Find where the given text appears and provide that cell's center as (X, Y) coordinate. 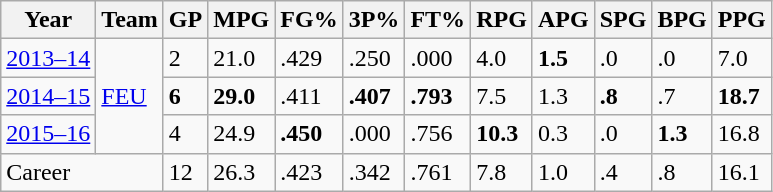
.423 (309, 172)
GP (185, 20)
3P% (374, 20)
12 (185, 172)
Team (130, 20)
Year (48, 20)
7.8 (502, 172)
0.3 (563, 134)
APG (563, 20)
.793 (438, 96)
4.0 (502, 58)
18.7 (742, 96)
FT% (438, 20)
16.8 (742, 134)
7.5 (502, 96)
29.0 (242, 96)
BPG (682, 20)
.7 (682, 96)
SPG (623, 20)
2 (185, 58)
FEU (130, 96)
.4 (623, 172)
6 (185, 96)
1.5 (563, 58)
PPG (742, 20)
.342 (374, 172)
.756 (438, 134)
.407 (374, 96)
2015–16 (48, 134)
.250 (374, 58)
MPG (242, 20)
FG% (309, 20)
.429 (309, 58)
24.9 (242, 134)
1.0 (563, 172)
RPG (502, 20)
21.0 (242, 58)
.761 (438, 172)
.411 (309, 96)
.450 (309, 134)
2013–14 (48, 58)
2014–15 (48, 96)
7.0 (742, 58)
Career (82, 172)
16.1 (742, 172)
4 (185, 134)
26.3 (242, 172)
10.3 (502, 134)
